For the text-containing cell, return its midpoint in (x, y) coordinate format. 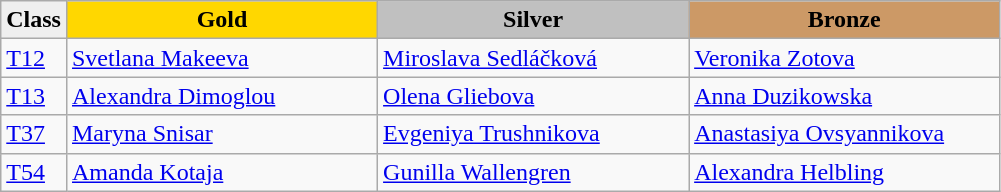
Alexandra Helbling (844, 172)
Alexandra Dimoglou (222, 96)
Gold (222, 20)
Veronika Zotova (844, 58)
Bronze (844, 20)
T37 (34, 134)
Amanda Kotaja (222, 172)
Anna Duzikowska (844, 96)
Miroslava Sedláčková (534, 58)
T13 (34, 96)
Maryna Snisar (222, 134)
T54 (34, 172)
Olena Gliebova (534, 96)
Svetlana Makeeva (222, 58)
Evgeniya Trushnikova (534, 134)
Silver (534, 20)
Anastasiya Ovsyannikova (844, 134)
Class (34, 20)
T12 (34, 58)
Gunilla Wallengren (534, 172)
